Extract the [X, Y] coordinate from the center of the cell holding the provided text.  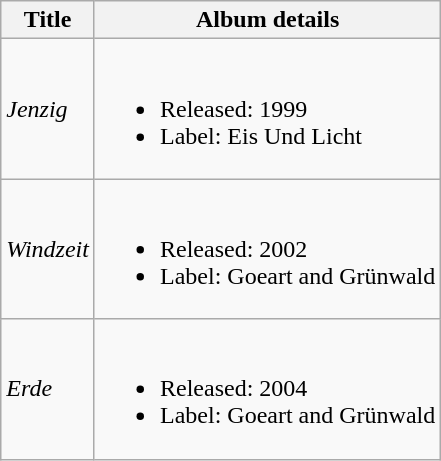
Erde [48, 389]
Released: 2002Label: Goeart and Grünwald [267, 249]
Jenzig [48, 109]
Released: 2004Label: Goeart and Grünwald [267, 389]
Album details [267, 20]
Released: 1999Label: Eis Und Licht [267, 109]
Title [48, 20]
Windzeit [48, 249]
